Return (x, y) of the center of cell containing provided text 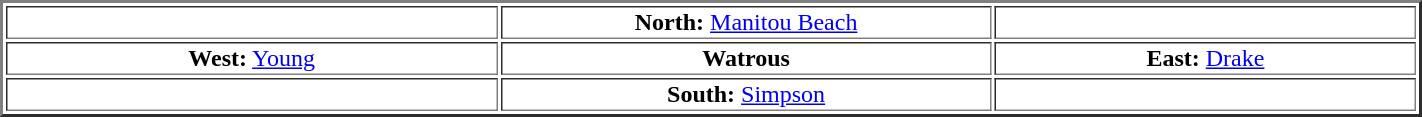
Watrous (746, 58)
East: Drake (1206, 58)
South: Simpson (746, 94)
West: Young (252, 58)
North: Manitou Beach (746, 22)
